Return the (x, y) coordinate for the center point of the cell that contains the specified text.  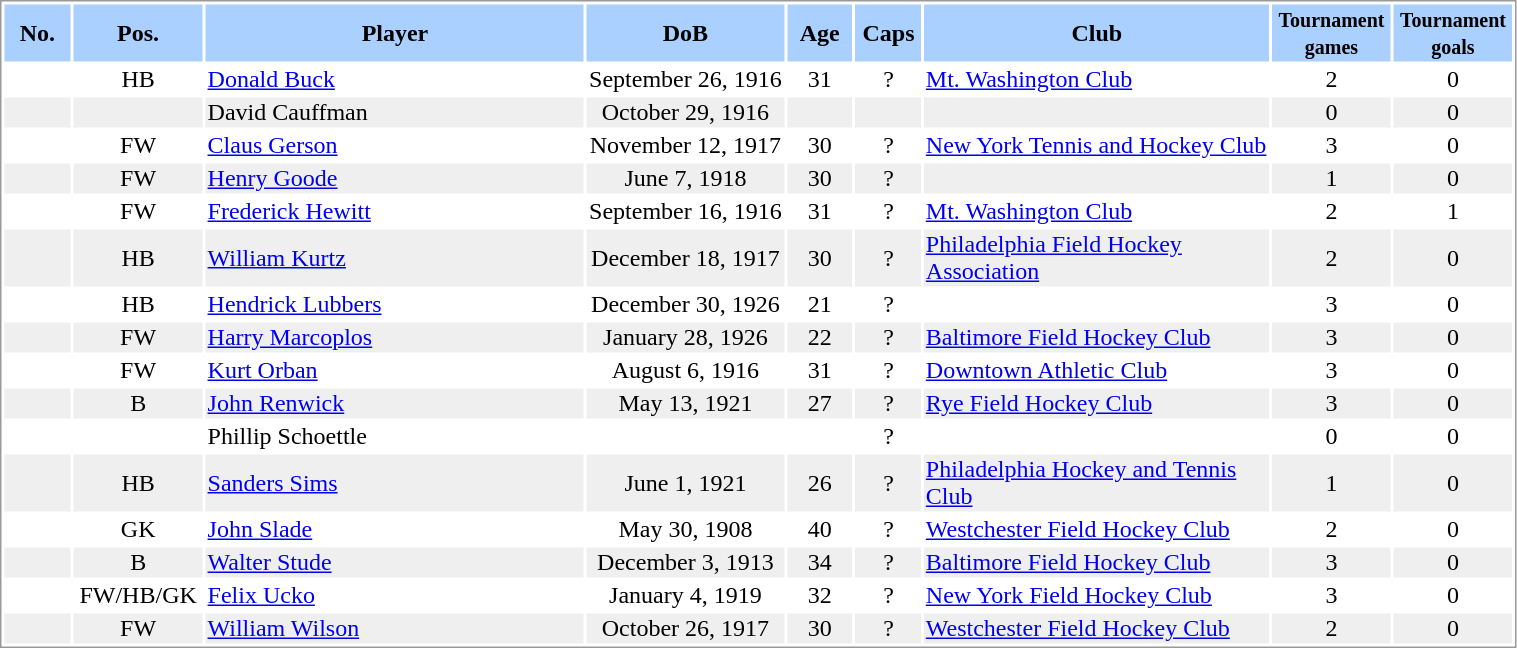
Downtown Athletic Club (1096, 371)
Rye Field Hockey Club (1096, 403)
David Cauffman (395, 113)
January 28, 1926 (686, 337)
Claus Gerson (395, 145)
Tournamentgoals (1454, 32)
GK (138, 529)
Philadelphia Hockey and Tennis Club (1096, 482)
Frederick Hewitt (395, 211)
June 7, 1918 (686, 179)
40 (820, 529)
May 30, 1908 (686, 529)
October 29, 1916 (686, 113)
No. (37, 32)
September 16, 1916 (686, 211)
May 13, 1921 (686, 403)
Henry Goode (395, 179)
William Wilson (395, 629)
32 (820, 595)
September 26, 1916 (686, 79)
Pos. (138, 32)
Player (395, 32)
Walter Stude (395, 563)
December 3, 1913 (686, 563)
22 (820, 337)
Club (1096, 32)
New York Tennis and Hockey Club (1096, 145)
November 12, 1917 (686, 145)
Philadelphia Field Hockey Association (1096, 258)
34 (820, 563)
January 4, 1919 (686, 595)
Harry Marcoplos (395, 337)
FW/HB/GK (138, 595)
21 (820, 305)
26 (820, 482)
Age (820, 32)
Kurt Orban (395, 371)
Donald Buck (395, 79)
August 6, 1916 (686, 371)
27 (820, 403)
Sanders Sims (395, 482)
Tournamentgames (1331, 32)
Felix Ucko (395, 595)
John Renwick (395, 403)
Caps (889, 32)
October 26, 1917 (686, 629)
DoB (686, 32)
New York Field Hockey Club (1096, 595)
December 30, 1926 (686, 305)
Hendrick Lubbers (395, 305)
Phillip Schoettle (395, 437)
John Slade (395, 529)
December 18, 1917 (686, 258)
June 1, 1921 (686, 482)
William Kurtz (395, 258)
